Extract the [X, Y] coordinate from the center of the cell holding the provided text.  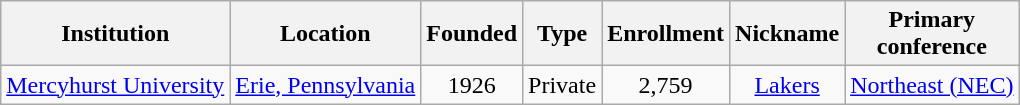
1926 [472, 85]
Erie, Pennsylvania [326, 85]
Nickname [788, 34]
Primaryconference [932, 34]
Institution [116, 34]
Lakers [788, 85]
Private [562, 85]
Northeast (NEC) [932, 85]
Enrollment [666, 34]
Founded [472, 34]
2,759 [666, 85]
Mercyhurst University [116, 85]
Location [326, 34]
Type [562, 34]
